Locate the cell with the specified text and output its (X, Y) center coordinate. 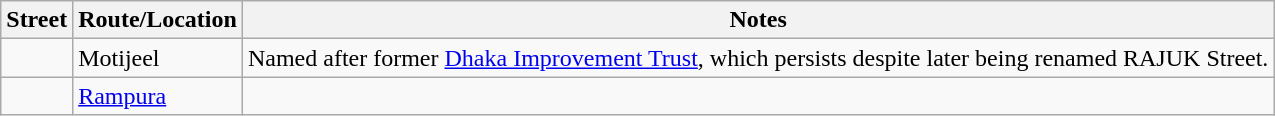
Notes (758, 20)
Street (37, 20)
Rampura (158, 96)
Motijeel (158, 58)
Named after former Dhaka Improvement Trust, which persists despite later being renamed RAJUK Street. (758, 58)
Route/Location (158, 20)
